Capture the cell that displays the provided text and extract its (x, y) central coordinate. 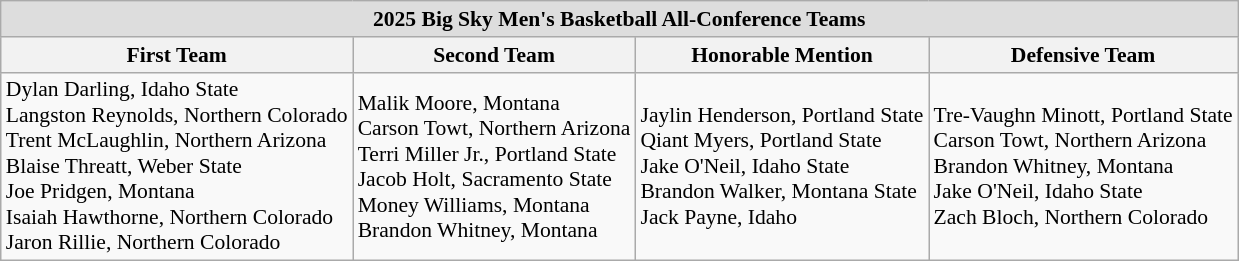
Tre-Vaughn Minott, Portland StateCarson Towt, Northern ArizonaBrandon Whitney, MontanaJake O'Neil, Idaho StateZach Bloch, Northern Colorado (1084, 166)
First Team (177, 55)
Jaylin Henderson, Portland StateQiant Myers, Portland StateJake O'Neil, Idaho StateBrandon Walker, Montana StateJack Payne, Idaho (782, 166)
Defensive Team (1084, 55)
2025 Big Sky Men's Basketball All-Conference Teams (620, 19)
Honorable Mention (782, 55)
Second Team (494, 55)
